Return [X, Y] of the center of cell containing provided text 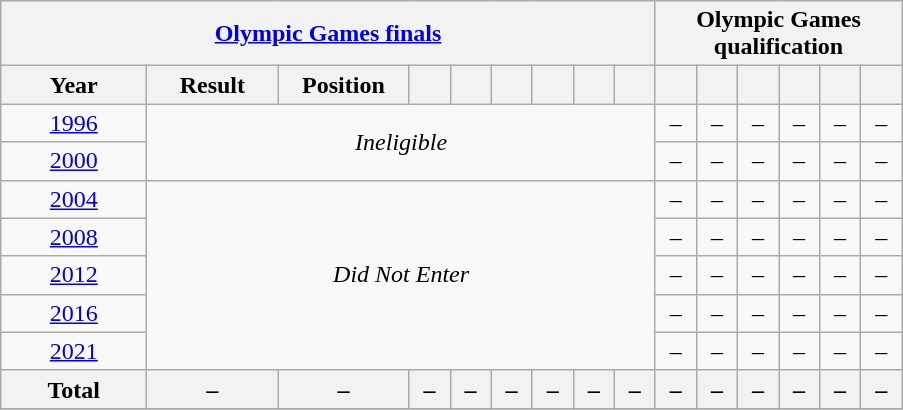
2021 [74, 351]
1996 [74, 123]
2004 [74, 199]
Olympic Gamesqualification [778, 34]
2008 [74, 237]
2012 [74, 275]
Olympic Games finals [328, 34]
Did Not Enter [401, 275]
Position [344, 85]
2000 [74, 161]
2016 [74, 313]
Year [74, 85]
Total [74, 389]
Result [212, 85]
Ineligible [401, 142]
